Detect which cell encompasses the target text, then output its (X, Y) center coordinate. 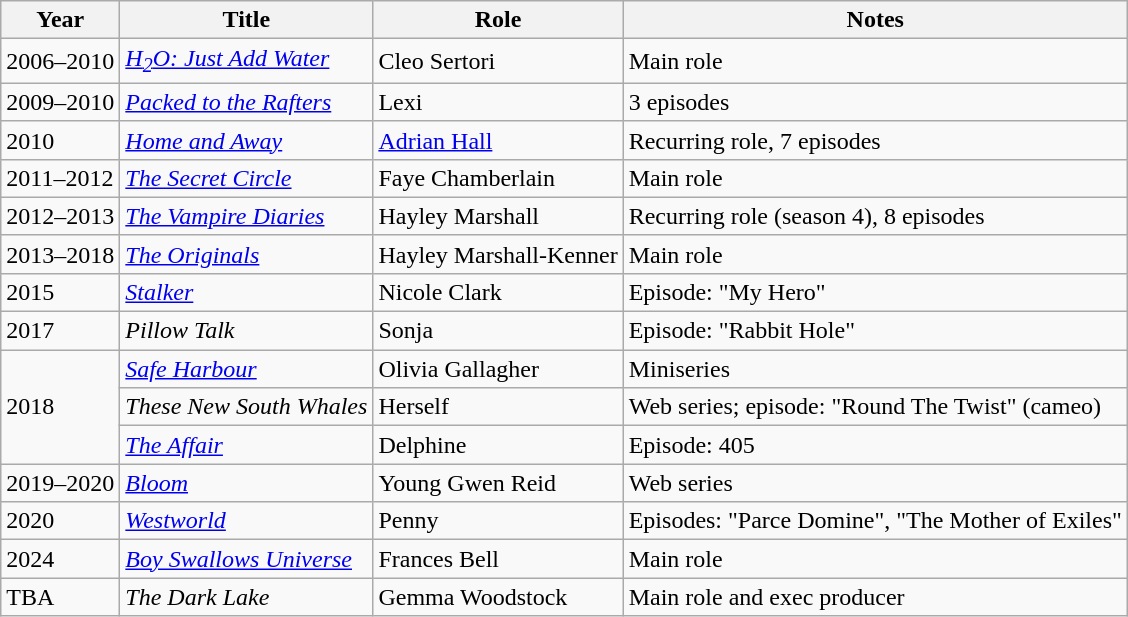
Pillow Talk (246, 331)
Bloom (246, 483)
Main role and exec producer (875, 597)
Safe Harbour (246, 369)
TBA (60, 597)
Episode: 405 (875, 445)
Boy Swallows Universe (246, 559)
Year (60, 20)
2010 (60, 140)
The Dark Lake (246, 597)
2019–2020 (60, 483)
Title (246, 20)
Sonja (498, 331)
Young Gwen Reid (498, 483)
Recurring role (season 4), 8 episodes (875, 216)
2011–2012 (60, 178)
Web series; episode: "Round The Twist" (cameo) (875, 407)
H2O: Just Add Water (246, 61)
These New South Whales (246, 407)
Role (498, 20)
3 episodes (875, 102)
Nicole Clark (498, 292)
Cleo Sertori (498, 61)
2012–2013 (60, 216)
Packed to the Rafters (246, 102)
The Vampire Diaries (246, 216)
2017 (60, 331)
Web series (875, 483)
Gemma Woodstock (498, 597)
Episode: "My Hero" (875, 292)
Hayley Marshall-Kenner (498, 254)
2020 (60, 521)
Notes (875, 20)
Adrian Hall (498, 140)
2018 (60, 407)
Episodes: "Parce Domine", "The Mother of Exiles" (875, 521)
Hayley Marshall (498, 216)
Delphine (498, 445)
The Originals (246, 254)
Penny (498, 521)
The Secret Circle (246, 178)
The Affair (246, 445)
Stalker (246, 292)
2024 (60, 559)
Episode: "Rabbit Hole" (875, 331)
Recurring role, 7 episodes (875, 140)
2006–2010 (60, 61)
2015 (60, 292)
Westworld (246, 521)
Frances Bell (498, 559)
Faye Chamberlain (498, 178)
Lexi (498, 102)
Miniseries (875, 369)
Olivia Gallagher (498, 369)
2009–2010 (60, 102)
Home and Away (246, 140)
2013–2018 (60, 254)
Herself (498, 407)
